Pinpoint the cell where the given text exists, returning its (x, y) midpoint coordinate. 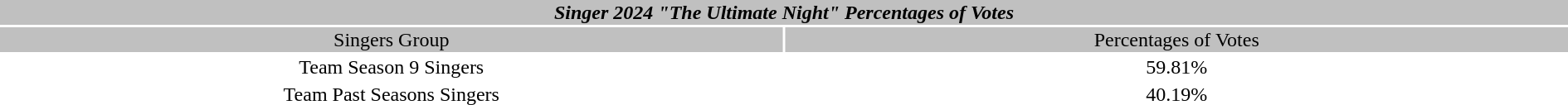
59.81% (1176, 67)
Team Season 9 Singers (392, 67)
Singers Group (392, 40)
Singer 2024 "The Ultimate Night" Percentages of Votes (784, 12)
Percentages of Votes (1176, 40)
